Find where the given text appears and provide that cell's center as [X, Y] coordinate. 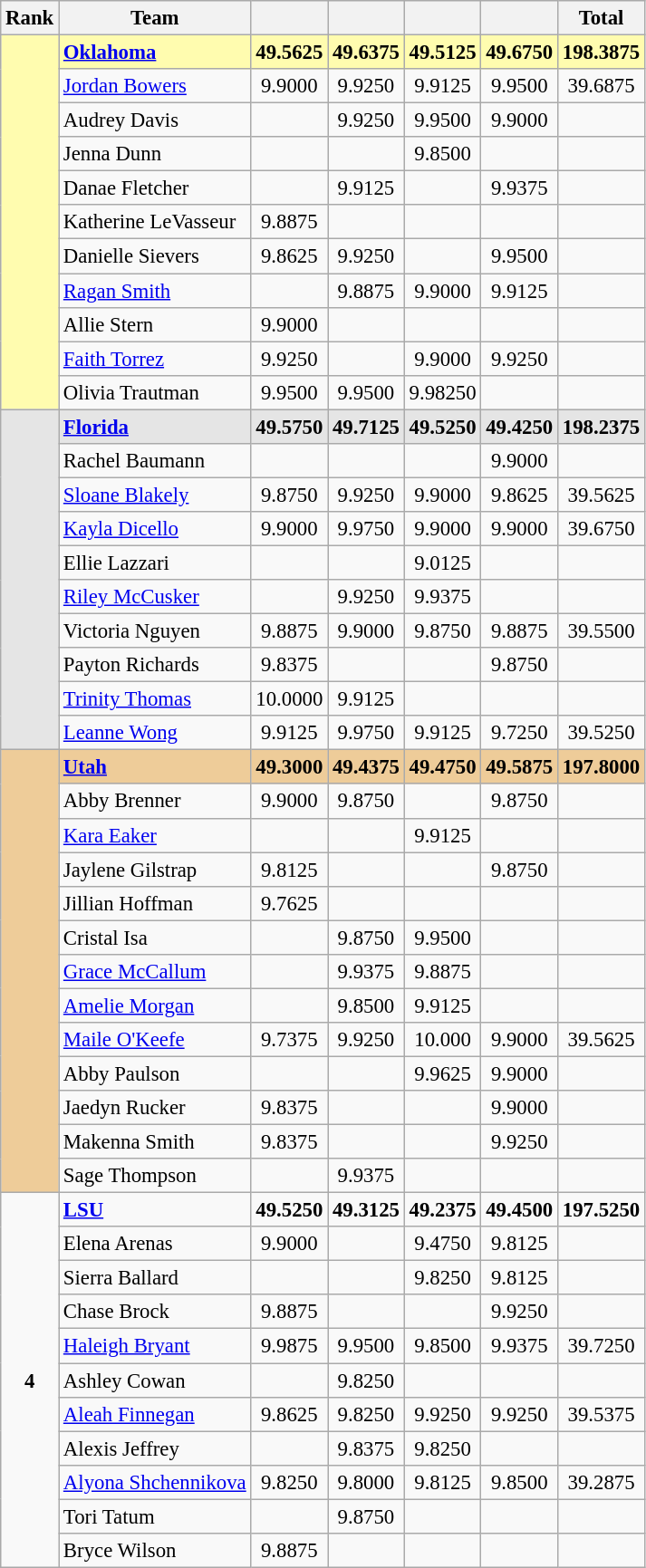
49.4250 [520, 427]
Sloane Blakely [155, 495]
Makenna Smith [155, 1142]
9.7250 [520, 733]
Danae Fletcher [155, 188]
9.4750 [442, 1244]
Olivia Trautman [155, 392]
Riley McCusker [155, 597]
Aleah Finnegan [155, 1414]
Jaedyn Rucker [155, 1108]
Haleigh Bryant [155, 1346]
Leanne Wong [155, 733]
Abby Brenner [155, 802]
39.6875 [602, 86]
Jordan Bowers [155, 86]
49.4500 [520, 1210]
9.9625 [442, 1073]
Jaylene Gilstrap [155, 870]
Rachel Baumann [155, 461]
Sage Thompson [155, 1176]
39.6750 [602, 529]
Danielle Sievers [155, 256]
49.5625 [290, 53]
198.2375 [602, 427]
9.8000 [366, 1482]
Sierra Ballard [155, 1278]
49.2375 [442, 1210]
Allie Stern [155, 324]
4 [30, 1380]
Team [155, 18]
39.5375 [602, 1414]
49.3125 [366, 1210]
Ragan Smith [155, 291]
39.5250 [602, 733]
39.2875 [602, 1482]
Total [602, 18]
Alexis Jeffrey [155, 1448]
Kara Eaker [155, 835]
Maile O'Keefe [155, 1040]
9.7375 [290, 1040]
39.5500 [602, 631]
198.3875 [602, 53]
10.000 [442, 1040]
Elena Arenas [155, 1244]
Faith Torrez [155, 359]
9.98250 [442, 392]
Abby Paulson [155, 1073]
49.6375 [366, 53]
Audrey Davis [155, 120]
Victoria Nguyen [155, 631]
49.7125 [366, 427]
Jillian Hoffman [155, 903]
9.7625 [290, 903]
Tori Tatum [155, 1516]
49.5125 [442, 53]
39.7250 [602, 1346]
Ashley Cowan [155, 1380]
49.5875 [520, 767]
Utah [155, 767]
Kayla Dicello [155, 529]
Bryce Wilson [155, 1551]
49.6750 [520, 53]
197.5250 [602, 1210]
197.8000 [602, 767]
10.0000 [290, 699]
Alyona Shchennikova [155, 1482]
Payton Richards [155, 665]
9.9875 [290, 1346]
LSU [155, 1210]
Jenna Dunn [155, 154]
Trinity Thomas [155, 699]
9.0125 [442, 563]
Oklahoma [155, 53]
Ellie Lazzari [155, 563]
49.4375 [366, 767]
Amelie Morgan [155, 1005]
Katherine LeVasseur [155, 222]
49.4750 [442, 767]
49.5750 [290, 427]
Florida [155, 427]
Chase Brock [155, 1313]
49.3000 [290, 767]
Rank [30, 18]
Cristal Isa [155, 938]
Grace McCallum [155, 972]
